Detect which cell encompasses the target text, then output its [x, y] center coordinate. 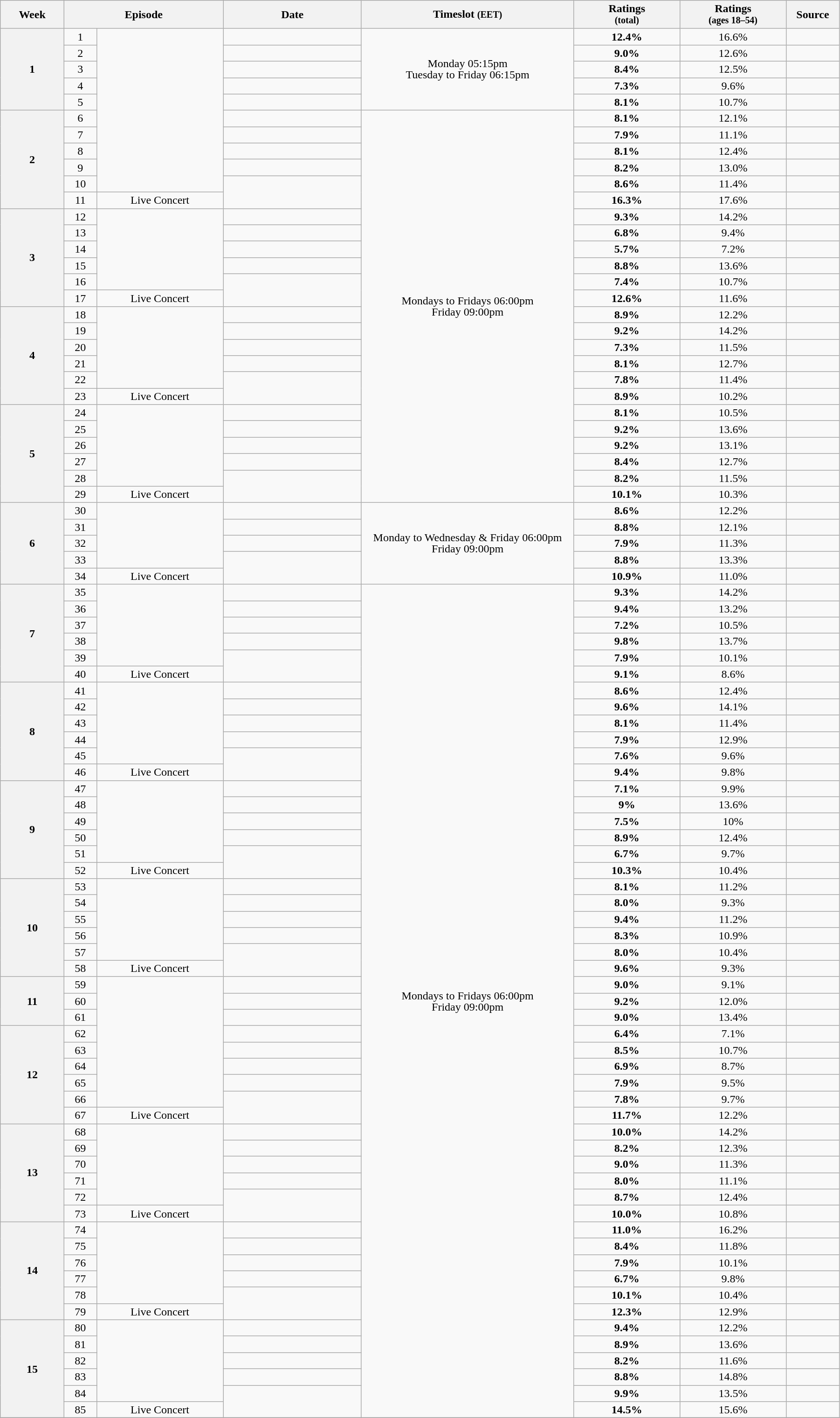
28 [80, 478]
40 [80, 674]
22 [80, 380]
31 [80, 527]
13.0% [733, 168]
10.8% [733, 1214]
Timeslot (EET) [468, 15]
Episode [144, 15]
69 [80, 1149]
16.2% [733, 1230]
27 [80, 461]
83 [80, 1377]
85 [80, 1410]
71 [80, 1181]
10% [733, 821]
30 [80, 511]
52 [80, 871]
80 [80, 1328]
50 [80, 837]
16 [80, 282]
24 [80, 413]
13.7% [733, 641]
43 [80, 723]
54 [80, 903]
35 [80, 592]
12.0% [733, 1001]
37 [80, 626]
17.6% [733, 200]
7.5% [627, 821]
36 [80, 609]
57 [80, 952]
16.3% [627, 200]
29 [80, 494]
11.7% [627, 1115]
Monday to Wednesday & Friday 06:00pmFriday 09:00pm [468, 544]
81 [80, 1344]
Ratings(ages 18–54) [733, 15]
75 [80, 1246]
Week [33, 15]
60 [80, 1001]
9.5% [733, 1082]
79 [80, 1312]
6.4% [627, 1034]
66 [80, 1099]
26 [80, 446]
13.1% [733, 446]
21 [80, 364]
14.1% [733, 707]
15.6% [733, 1410]
73 [80, 1214]
8.3% [627, 936]
55 [80, 919]
18 [80, 314]
78 [80, 1295]
41 [80, 691]
33 [80, 559]
76 [80, 1262]
42 [80, 707]
7.6% [627, 756]
14.5% [627, 1410]
6.8% [627, 233]
38 [80, 641]
59 [80, 984]
56 [80, 936]
47 [80, 789]
65 [80, 1082]
49 [80, 821]
16.6% [733, 36]
25 [80, 429]
72 [80, 1197]
77 [80, 1279]
23 [80, 396]
53 [80, 887]
13.4% [733, 1017]
19 [80, 331]
44 [80, 739]
64 [80, 1067]
61 [80, 1017]
70 [80, 1164]
13.3% [733, 559]
7.4% [627, 282]
9% [627, 805]
32 [80, 544]
45 [80, 756]
13.2% [733, 609]
48 [80, 805]
20 [80, 348]
67 [80, 1115]
34 [80, 576]
63 [80, 1050]
Ratings(total) [627, 15]
84 [80, 1394]
14.8% [733, 1377]
74 [80, 1230]
Date [292, 15]
82 [80, 1360]
62 [80, 1034]
68 [80, 1132]
58 [80, 969]
51 [80, 854]
39 [80, 658]
11.8% [733, 1246]
8.5% [627, 1050]
6.9% [627, 1067]
Source [812, 15]
Monday 05:15pmTuesday to Friday 06:15pm [468, 69]
10.2% [733, 396]
17 [80, 298]
46 [80, 772]
5.7% [627, 249]
13.5% [733, 1394]
12.5% [733, 69]
